Pinpoint the cell where the given text exists, returning its [x, y] midpoint coordinate. 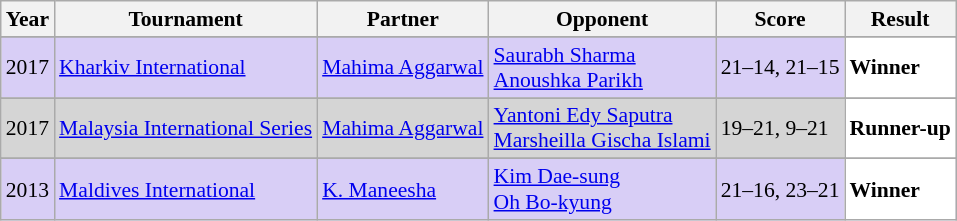
Opponent [602, 19]
Malaysia International Series [186, 128]
Saurabh Sharma Anoushka Parikh [602, 68]
K. Maneesha [402, 190]
Score [780, 19]
Tournament [186, 19]
Kim Dae-sung Oh Bo-kyung [602, 190]
Yantoni Edy Saputra Marsheilla Gischa Islami [602, 128]
Kharkiv International [186, 68]
21–14, 21–15 [780, 68]
Runner-up [900, 128]
19–21, 9–21 [780, 128]
Partner [402, 19]
2013 [28, 190]
21–16, 23–21 [780, 190]
Year [28, 19]
Result [900, 19]
Maldives International [186, 190]
